Detect which cell encompasses the target text, then output its (X, Y) center coordinate. 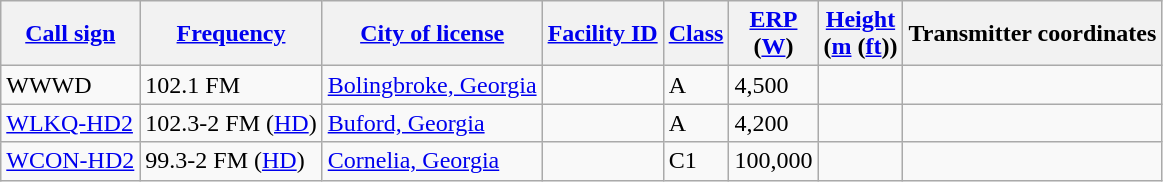
Facility ID (602, 34)
Call sign (70, 34)
Class (696, 34)
WWWD (70, 85)
Frequency (231, 34)
Height(m (ft)) (860, 34)
102.1 FM (231, 85)
WCON-HD2 (70, 161)
100,000 (774, 161)
99.3-2 FM (HD) (231, 161)
Buford, Georgia (432, 123)
WLKQ-HD2 (70, 123)
4,500 (774, 85)
C1 (696, 161)
Cornelia, Georgia (432, 161)
Transmitter coordinates (1032, 34)
102.3-2 FM (HD) (231, 123)
City of license (432, 34)
ERP(W) (774, 34)
4,200 (774, 123)
Bolingbroke, Georgia (432, 85)
